Extract the [X, Y] coordinate from the center of the cell holding the provided text.  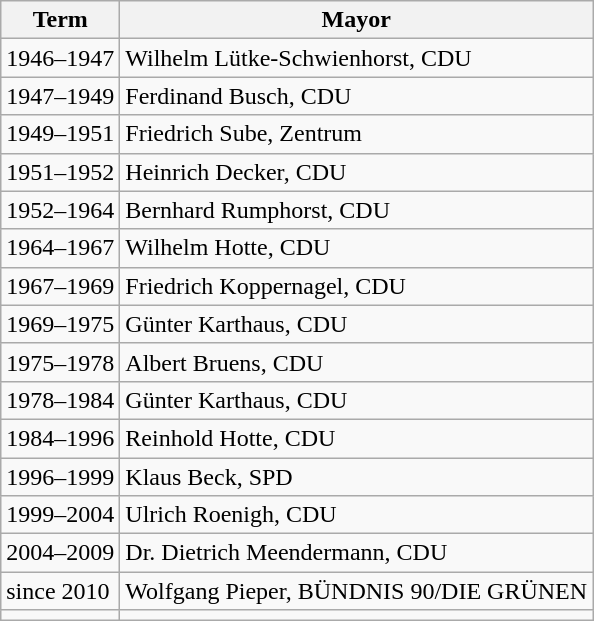
Mayor [356, 20]
Ulrich Roenigh, CDU [356, 515]
Dr. Dietrich Meendermann, CDU [356, 553]
Bernhard Rumphorst, CDU [356, 210]
1969–1975 [60, 324]
1978–1984 [60, 400]
Reinhold Hotte, CDU [356, 438]
1996–1999 [60, 477]
Albert Bruens, CDU [356, 362]
Friedrich Koppernagel, CDU [356, 286]
1946–1947 [60, 58]
1967–1969 [60, 286]
Wilhelm Hotte, CDU [356, 248]
Wilhelm Lütke-Schwienhorst, CDU [356, 58]
1951–1952 [60, 172]
1984–1996 [60, 438]
1949–1951 [60, 134]
1999–2004 [60, 515]
2004–2009 [60, 553]
Klaus Beck, SPD [356, 477]
Term [60, 20]
Ferdinand Busch, CDU [356, 96]
Wolfgang Pieper, BÜNDNIS 90/DIE GRÜNEN [356, 591]
Friedrich Sube, Zentrum [356, 134]
1952–1964 [60, 210]
1947–1949 [60, 96]
1964–1967 [60, 248]
Heinrich Decker, CDU [356, 172]
since 2010 [60, 591]
1975–1978 [60, 362]
